Scan for the cell matching the given text and deliver its [x, y] coordinate at center. 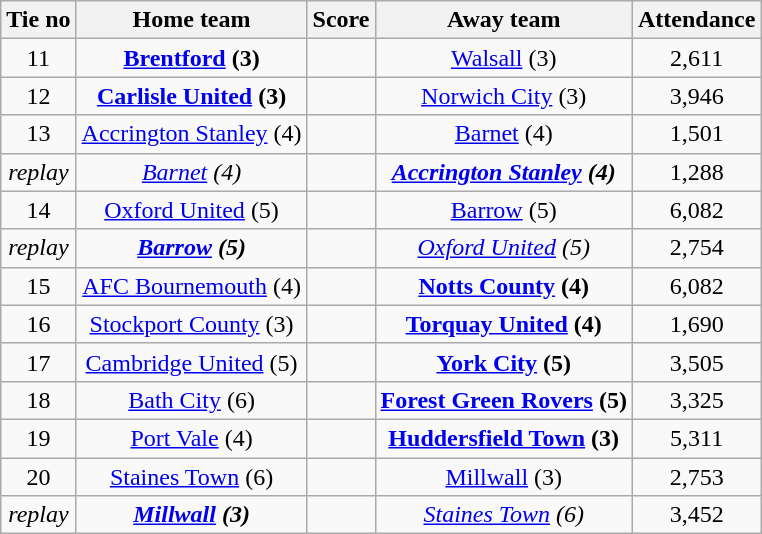
20 [38, 477]
1,501 [696, 134]
Tie no [38, 20]
12 [38, 96]
2,753 [696, 477]
AFC Bournemouth (4) [192, 286]
Walsall (3) [504, 58]
2,611 [696, 58]
Notts County (4) [504, 286]
14 [38, 210]
Torquay United (4) [504, 324]
16 [38, 324]
19 [38, 438]
3,946 [696, 96]
Forest Green Rovers (5) [504, 400]
3,505 [696, 362]
Brentford (3) [192, 58]
Score [341, 20]
Stockport County (3) [192, 324]
Attendance [696, 20]
Huddersfield Town (3) [504, 438]
Bath City (6) [192, 400]
1,288 [696, 172]
Home team [192, 20]
Norwich City (3) [504, 96]
17 [38, 362]
15 [38, 286]
Carlisle United (3) [192, 96]
Cambridge United (5) [192, 362]
York City (5) [504, 362]
Away team [504, 20]
13 [38, 134]
2,754 [696, 248]
5,311 [696, 438]
Port Vale (4) [192, 438]
1,690 [696, 324]
18 [38, 400]
3,325 [696, 400]
3,452 [696, 515]
11 [38, 58]
